Output the [X, Y] coordinate of the center of the cell containing the given text.  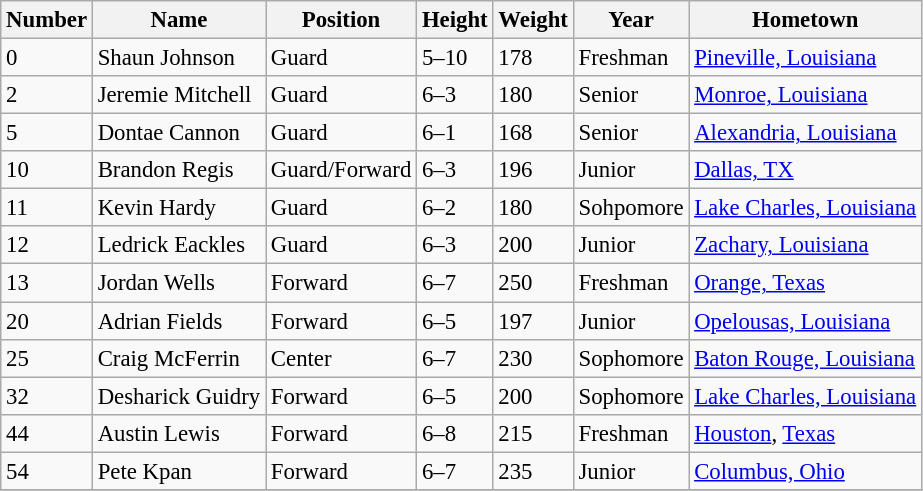
25 [47, 358]
Dontae Cannon [178, 133]
Number [47, 20]
5 [47, 133]
250 [533, 283]
20 [47, 321]
6–8 [455, 433]
Houston, Texas [806, 433]
Shaun Johnson [178, 58]
Year [631, 20]
Columbus, Ohio [806, 471]
Sohpomore [631, 208]
5–10 [455, 58]
11 [47, 208]
12 [47, 245]
Weight [533, 20]
Alexandria, Louisiana [806, 133]
2 [47, 95]
178 [533, 58]
235 [533, 471]
Jeremie Mitchell [178, 95]
Center [342, 358]
Height [455, 20]
197 [533, 321]
44 [47, 433]
Hometown [806, 20]
196 [533, 170]
Kevin Hardy [178, 208]
Austin Lewis [178, 433]
6–2 [455, 208]
10 [47, 170]
Desharick Guidry [178, 396]
Zachary, Louisiana [806, 245]
Opelousas, Louisiana [806, 321]
Orange, Texas [806, 283]
Dallas, TX [806, 170]
Pineville, Louisiana [806, 58]
Guard/Forward [342, 170]
Pete Kpan [178, 471]
Name [178, 20]
Baton Rouge, Louisiana [806, 358]
230 [533, 358]
Craig McFerrin [178, 358]
Monroe, Louisiana [806, 95]
168 [533, 133]
54 [47, 471]
Position [342, 20]
0 [47, 58]
32 [47, 396]
13 [47, 283]
6–1 [455, 133]
Brandon Regis [178, 170]
Ledrick Eackles [178, 245]
215 [533, 433]
Adrian Fields [178, 321]
Jordan Wells [178, 283]
